Output the (x, y) coordinate of the center of the cell containing the given text.  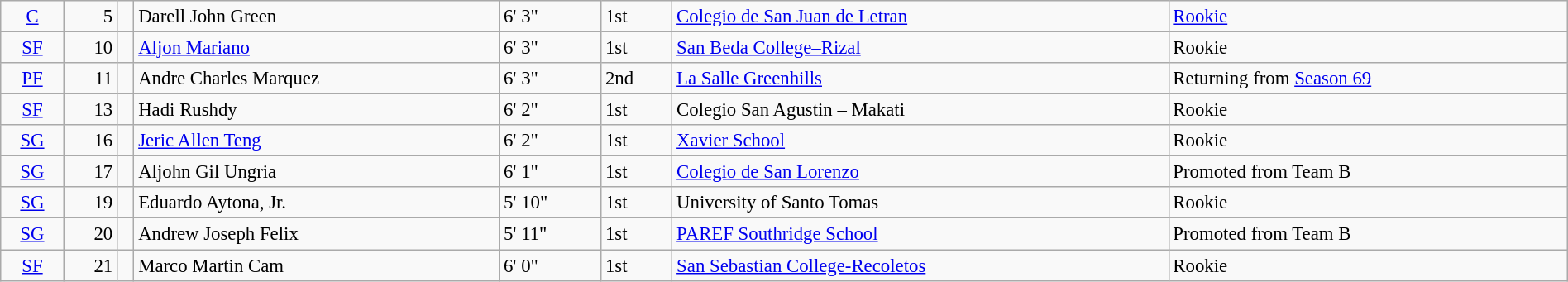
San Beda College–Rizal (920, 48)
Andrew Joseph Felix (317, 234)
Aljohn Gil Ungria (317, 172)
21 (90, 265)
University of Santo Tomas (920, 203)
Hadi Rushdy (317, 110)
Returning from Season 69 (1368, 79)
PF (32, 79)
5' 11" (551, 234)
Colegio San Agustin – Makati (920, 110)
Colegio de San Lorenzo (920, 172)
Colegio de San Juan de Letran (920, 17)
10 (90, 48)
20 (90, 234)
Xavier School (920, 141)
17 (90, 172)
2nd (637, 79)
11 (90, 79)
Darell John Green (317, 17)
La Salle Greenhills (920, 79)
PAREF Southridge School (920, 234)
16 (90, 141)
San Sebastian College-Recoletos (920, 265)
Jeric Allen Teng (317, 141)
5 (90, 17)
C (32, 17)
Aljon Mariano (317, 48)
19 (90, 203)
13 (90, 110)
6' 0" (551, 265)
6' 1" (551, 172)
Andre Charles Marquez (317, 79)
Eduardo Aytona, Jr. (317, 203)
Marco Martin Cam (317, 265)
5' 10" (551, 203)
